Return the [X, Y] coordinate for the center point of the cell that contains the specified text.  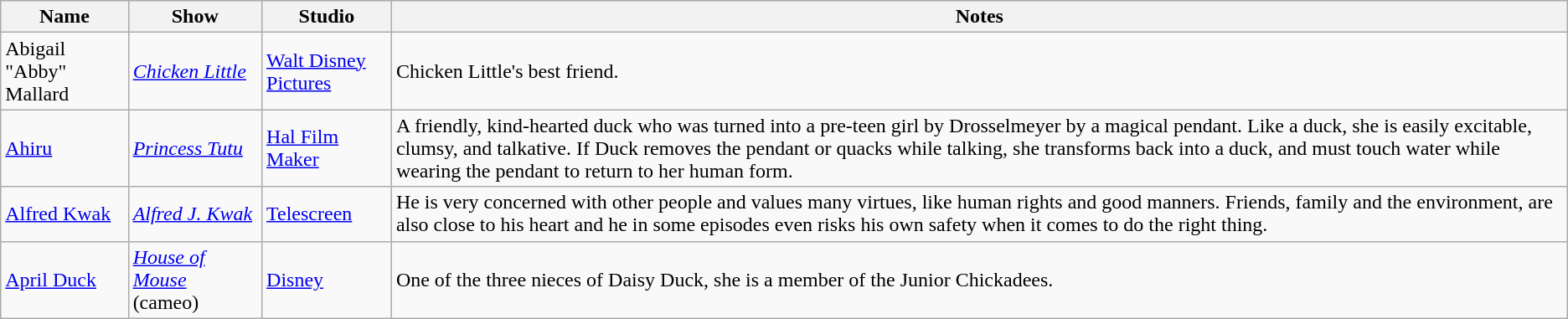
One of the three nieces of Daisy Duck, she is a member of the Junior Chickadees. [979, 280]
Studio [327, 17]
Hal Film Maker [327, 148]
Alfred J. Kwak [194, 214]
Telescreen [327, 214]
Chicken Little's best friend. [979, 71]
Alfred Kwak [64, 214]
Name [64, 17]
Disney [327, 280]
Abigail "Abby" Mallard [64, 71]
Walt Disney Pictures [327, 71]
Show [194, 17]
House of Mouse (cameo) [194, 280]
Princess Tutu [194, 148]
Ahiru [64, 148]
April Duck [64, 280]
Notes [979, 17]
Chicken Little [194, 71]
